Return the (x, y) coordinate for the center point of the cell that contains the specified text.  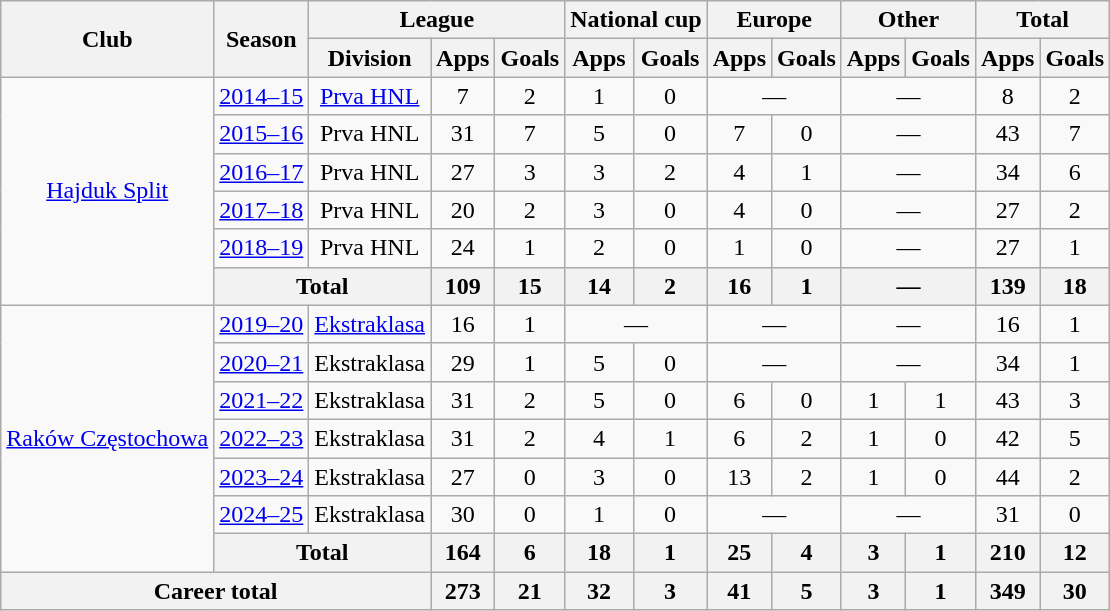
2020–21 (262, 362)
Other (908, 20)
2017–18 (262, 210)
Career total (216, 591)
Raków Częstochowa (108, 438)
164 (463, 553)
41 (739, 591)
Division (370, 58)
15 (530, 286)
13 (739, 477)
20 (463, 210)
21 (530, 591)
Season (262, 39)
29 (463, 362)
12 (1075, 553)
25 (739, 553)
Hajduk Split (108, 191)
139 (1007, 286)
2015–16 (262, 134)
Europe (774, 20)
2019–20 (262, 324)
44 (1007, 477)
2023–24 (262, 477)
Club (108, 39)
273 (463, 591)
2021–22 (262, 400)
210 (1007, 553)
2016–17 (262, 172)
24 (463, 248)
42 (1007, 438)
109 (463, 286)
2022–23 (262, 438)
14 (599, 286)
2014–15 (262, 96)
2024–25 (262, 515)
League (437, 20)
National cup (636, 20)
8 (1007, 96)
2018–19 (262, 248)
32 (599, 591)
349 (1007, 591)
